Identify which cell holds the provided text, then report its (x, y) central coordinate. 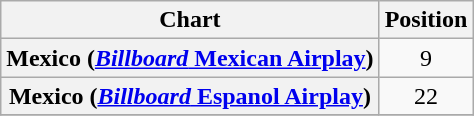
9 (426, 58)
Mexico (Billboard Espanol Airplay) (190, 96)
22 (426, 96)
Position (426, 20)
Chart (190, 20)
Mexico (Billboard Mexican Airplay) (190, 58)
